Detect which cell encompasses the target text, then output its [X, Y] center coordinate. 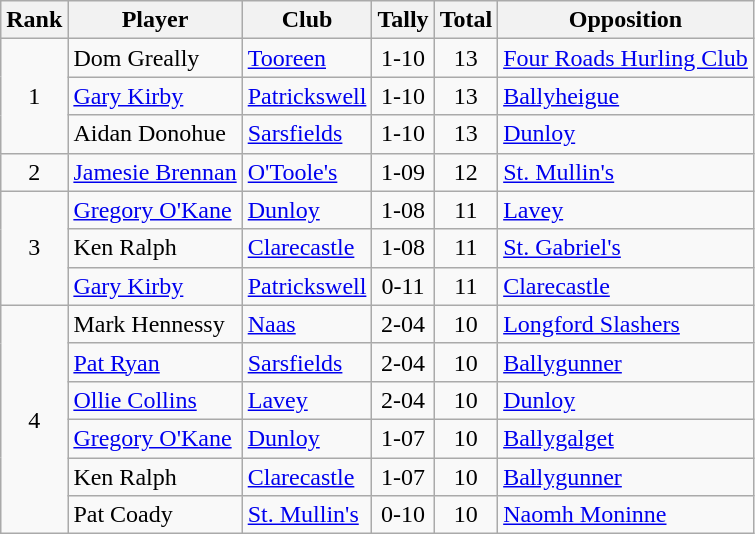
Player [155, 20]
Mark Hennessy [155, 324]
Naas [307, 324]
Pat Coady [155, 515]
O'Toole's [307, 172]
Total [466, 20]
Longford Slashers [626, 324]
Opposition [626, 20]
Naomh Moninne [626, 515]
Four Roads Hurling Club [626, 58]
3 [34, 248]
Ballyheigue [626, 96]
Tally [403, 20]
Jamesie Brennan [155, 172]
12 [466, 172]
Dom Greally [155, 58]
1 [34, 96]
0-10 [403, 515]
Ollie Collins [155, 400]
Ballygalget [626, 438]
Aidan Donohue [155, 134]
Pat Ryan [155, 362]
1-09 [403, 172]
Tooreen [307, 58]
0-11 [403, 286]
Club [307, 20]
2 [34, 172]
St. Gabriel's [626, 248]
4 [34, 419]
Rank [34, 20]
